Detect which cell encompasses the target text, then output its (x, y) center coordinate. 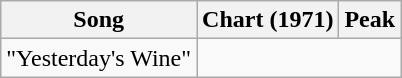
Peak (370, 20)
Chart (1971) (268, 20)
Song (99, 20)
"Yesterday's Wine" (99, 58)
